Find where the given text appears and provide that cell's center as (x, y) coordinate. 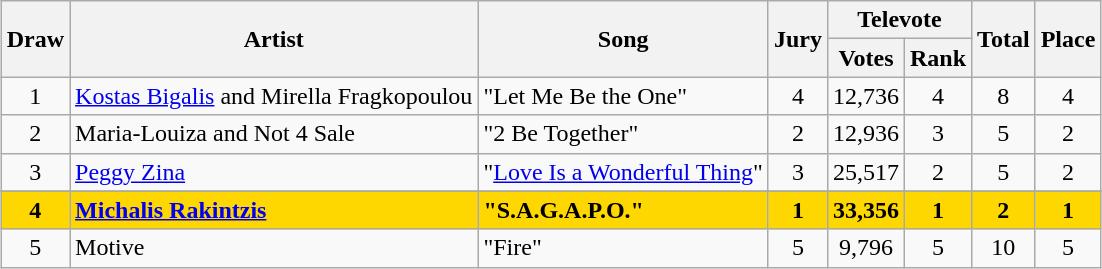
Total (1004, 39)
Draw (35, 39)
10 (1004, 248)
Motive (274, 248)
Artist (274, 39)
Michalis Rakintzis (274, 210)
Song (623, 39)
Jury (798, 39)
"2 Be Together" (623, 134)
Maria-Louiza and Not 4 Sale (274, 134)
Televote (899, 20)
9,796 (866, 248)
Place (1068, 39)
"Love Is a Wonderful Thing" (623, 172)
Kostas Bigalis and Mirella Fragkopoulou (274, 96)
Rank (938, 58)
33,356 (866, 210)
8 (1004, 96)
12,736 (866, 96)
"Let Me Be the One" (623, 96)
Votes (866, 58)
"Fire" (623, 248)
Peggy Zina (274, 172)
"S.A.G.A.P.O." (623, 210)
25,517 (866, 172)
12,936 (866, 134)
